Provide the [x, y] coordinate of the cell's center where the given text is located.  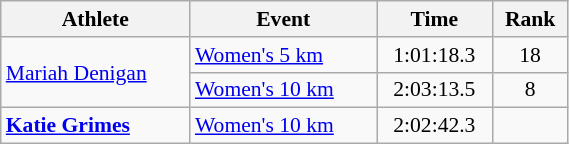
Rank [530, 19]
1:01:18.3 [435, 55]
Time [435, 19]
Katie Grimes [96, 126]
Athlete [96, 19]
Event [284, 19]
2:03:13.5 [435, 90]
8 [530, 90]
Mariah Denigan [96, 72]
Women's 5 km [284, 55]
2:02:42.3 [435, 126]
18 [530, 55]
